For the text-containing cell, return its midpoint in [x, y] coordinate format. 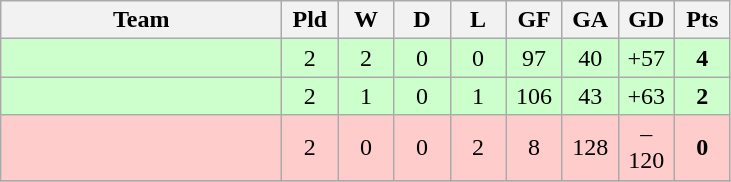
D [422, 20]
4 [702, 58]
Pts [702, 20]
L [478, 20]
106 [534, 96]
40 [590, 58]
+63 [646, 96]
8 [534, 148]
Team [142, 20]
+57 [646, 58]
–120 [646, 148]
W [366, 20]
97 [534, 58]
128 [590, 148]
GD [646, 20]
GF [534, 20]
GA [590, 20]
Pld [310, 20]
43 [590, 96]
